Extract the [X, Y] coordinate from the center of the cell holding the provided text.  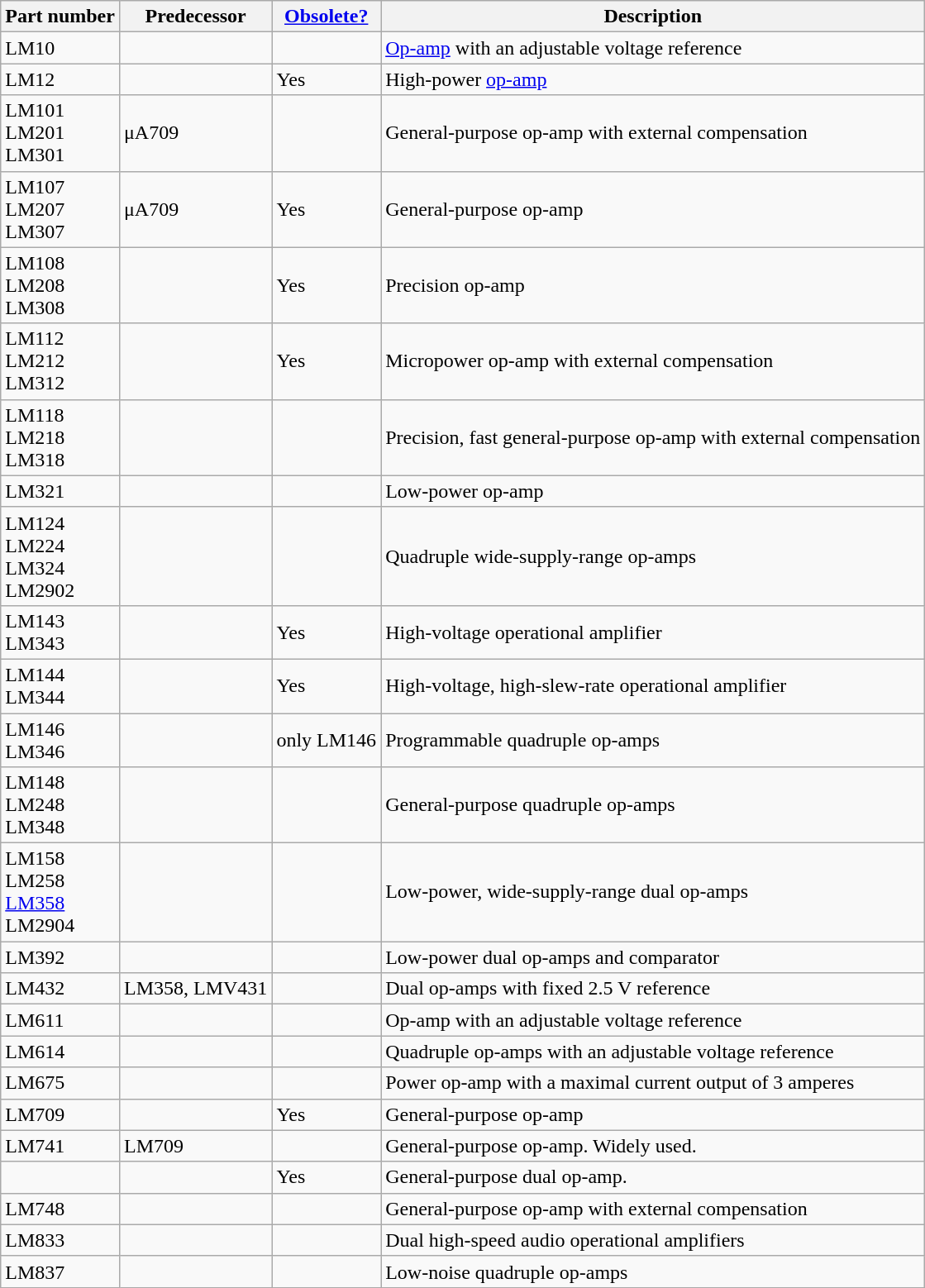
Precision op-amp [653, 285]
Dual op-amps with fixed 2.5 V reference [653, 989]
LM611 [60, 1020]
LM12 [60, 79]
LM124LM224LM324LM2902 [60, 556]
LM614 [60, 1052]
LM675 [60, 1083]
Part number [60, 17]
LM741 [60, 1146]
LM10 [60, 48]
Precision, fast general-purpose op-amp with external compensation [653, 437]
Low-noise quadruple op-amps [653, 1271]
LM101LM201LM301 [60, 133]
LM321 [60, 491]
LM144LM344 [60, 686]
LM112LM212LM312 [60, 361]
High-power op-amp [653, 79]
LM108LM208LM308 [60, 285]
Micropower op-amp with external compensation [653, 361]
LM118LM218LM318 [60, 437]
LM148LM248LM348 [60, 805]
LM358, LMV431 [195, 989]
LM158LM258LM358LM2904 [60, 893]
General-purpose dual op-amp. [653, 1177]
LM146LM346 [60, 739]
LM748 [60, 1209]
Power op-amp with a maximal current output of 3 amperes [653, 1083]
only LM146 [327, 739]
Description [653, 17]
Quadruple op-amps with an adjustable voltage reference [653, 1052]
Dual high-speed audio operational amplifiers [653, 1240]
Low-power op-amp [653, 491]
LM833 [60, 1240]
High-voltage, high-slew-rate operational amplifier [653, 686]
General-purpose op-amp. Widely used. [653, 1146]
LM143LM343 [60, 632]
LM432 [60, 989]
Obsolete? [327, 17]
General-purpose quadruple op-amps [653, 805]
High-voltage operational amplifier [653, 632]
LM837 [60, 1271]
Low-power, wide-supply-range dual op-amps [653, 893]
LM107LM207LM307 [60, 209]
Quadruple wide-supply-range op-amps [653, 556]
LM392 [60, 957]
Programmable quadruple op-amps [653, 739]
Predecessor [195, 17]
Low-power dual op-amps and comparator [653, 957]
